Return [X, Y] of the center of cell containing provided text 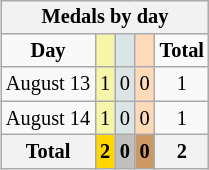
August 14 [48, 118]
August 13 [48, 84]
Day [48, 51]
Medals by day [105, 17]
